Determine the [x, y] coordinate at the center of the cell enclosing the given text.  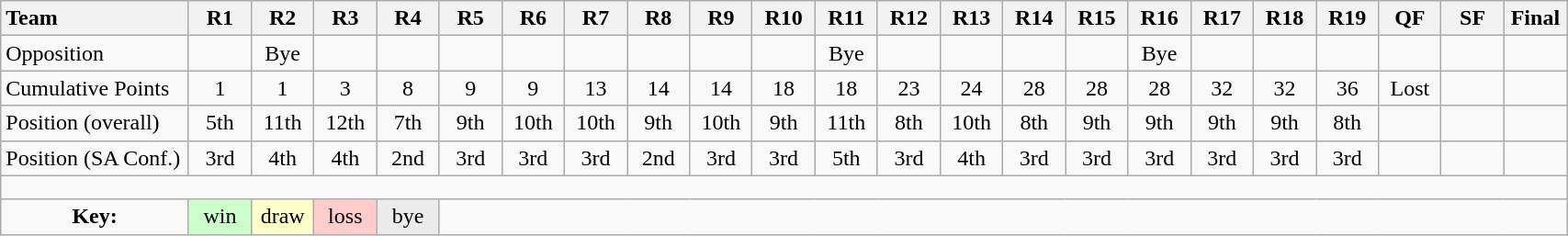
R17 [1222, 18]
R1 [220, 18]
R14 [1034, 18]
R4 [408, 18]
R18 [1284, 18]
QF [1410, 18]
13 [595, 88]
3 [345, 88]
R12 [908, 18]
R5 [470, 18]
Cumulative Points [96, 88]
R8 [659, 18]
bye [408, 217]
Team [96, 18]
loss [345, 217]
23 [908, 88]
R11 [846, 18]
Position (SA Conf.) [96, 158]
Lost [1410, 88]
7th [408, 123]
R9 [721, 18]
R16 [1159, 18]
R3 [345, 18]
R10 [784, 18]
R13 [972, 18]
36 [1348, 88]
R2 [283, 18]
win [220, 217]
Position (overall) [96, 123]
12th [345, 123]
Key: [96, 217]
SF [1472, 18]
Final [1536, 18]
R19 [1348, 18]
draw [283, 217]
R6 [533, 18]
24 [972, 88]
8 [408, 88]
R7 [595, 18]
R15 [1097, 18]
Opposition [96, 53]
